Provide the [x, y] coordinate of the cell's center where the given text is located.  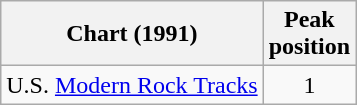
U.S. Modern Rock Tracks [132, 85]
Chart (1991) [132, 34]
Peakposition [309, 34]
1 [309, 85]
